Extract the [X, Y] coordinate from the center of the cell holding the provided text.  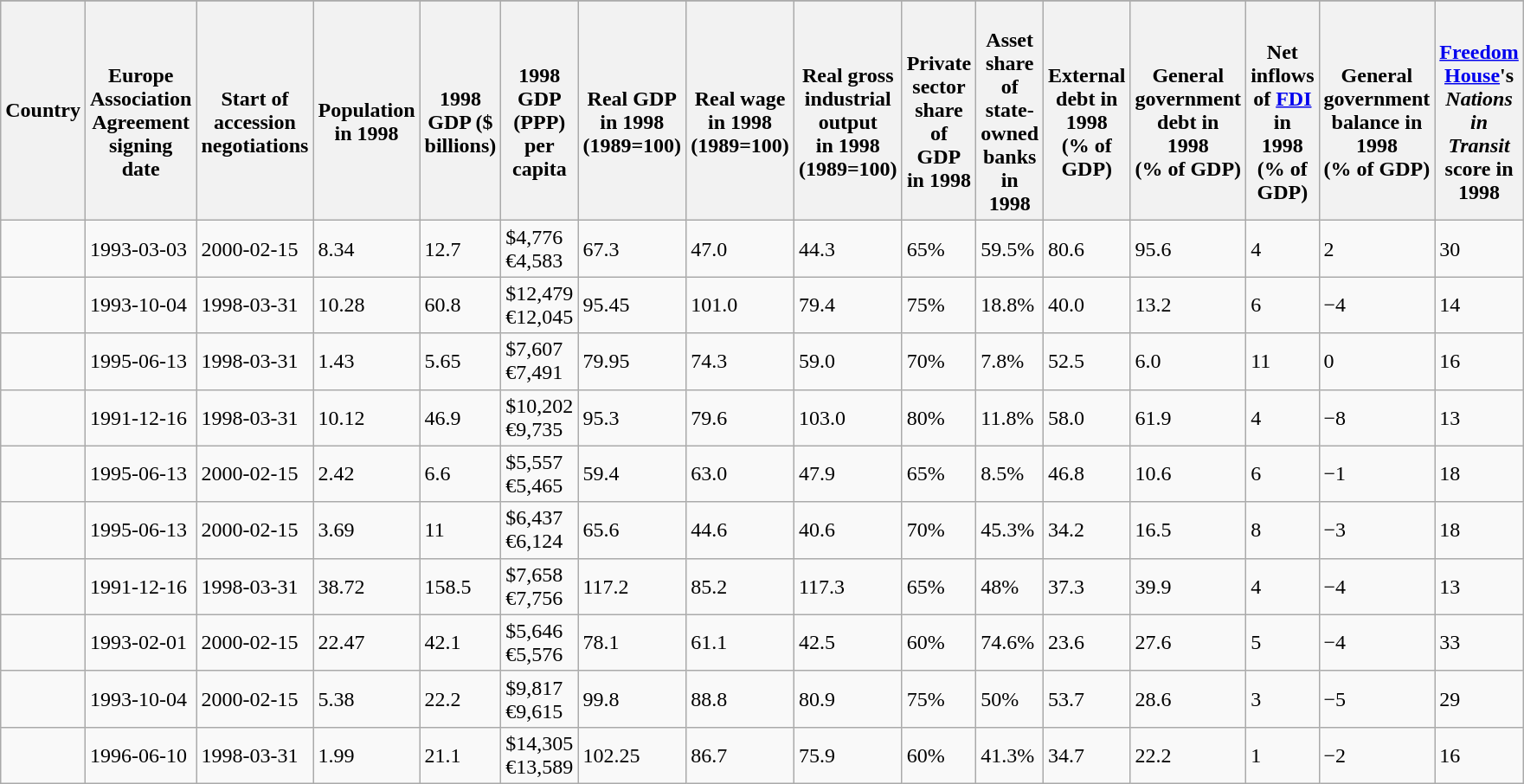
1993-02-01 [140, 642]
$7,607€7,491 [540, 362]
117.2 [632, 587]
75.9 [848, 755]
102.25 [632, 755]
13.2 [1188, 305]
8 [1283, 530]
8.5% [1010, 474]
14 [1480, 305]
$12,479€12,045 [540, 305]
Freedom House's Nations in Transit score in 1998 [1480, 111]
5.38 [367, 699]
7.8% [1010, 362]
1998 GDP ($ billions) [460, 111]
78.1 [632, 642]
11.8% [1010, 417]
52.5 [1087, 362]
Asset share of state-owned banks in 1998 [1010, 111]
0 [1377, 362]
42.1 [460, 642]
41.3% [1010, 755]
General government balance in 1998(% of GDP) [1377, 111]
8.34 [367, 249]
47.9 [848, 474]
1.99 [367, 755]
12.7 [460, 249]
Country [43, 111]
65.6 [632, 530]
5 [1283, 642]
95.3 [632, 417]
Real gross industrial outputin 1998 (1989=100) [848, 111]
59.4 [632, 474]
1.43 [367, 362]
Population in 1998 [367, 111]
61.1 [741, 642]
80% [939, 417]
3 [1283, 699]
5.65 [460, 362]
Net inflows of FDI in 1998 (% of GDP) [1283, 111]
18.8% [1010, 305]
48% [1010, 587]
74.6% [1010, 642]
59.5% [1010, 249]
$6,437€6,124 [540, 530]
28.6 [1188, 699]
99.8 [632, 699]
61.9 [1188, 417]
−5 [1377, 699]
27.6 [1188, 642]
10.28 [367, 305]
44.3 [848, 249]
External debt in 1998(% of GDP) [1087, 111]
$9,817€9,615 [540, 699]
59.0 [848, 362]
79.4 [848, 305]
−1 [1377, 474]
3.69 [367, 530]
21.1 [460, 755]
101.0 [741, 305]
58.0 [1087, 417]
85.2 [741, 587]
34.2 [1087, 530]
60.8 [460, 305]
22.47 [367, 642]
80.9 [848, 699]
Europe Association Agreementsigning date [140, 111]
6.6 [460, 474]
63.0 [741, 474]
1 [1283, 755]
$5,557€5,465 [540, 474]
158.5 [460, 587]
46.8 [1087, 474]
74.3 [741, 362]
Private sector share of GDP in 1998 [939, 111]
67.3 [632, 249]
39.9 [1188, 587]
1998 GDP (PPP) per capita [540, 111]
44.6 [741, 530]
47.0 [741, 249]
88.8 [741, 699]
103.0 [848, 417]
95.45 [632, 305]
50% [1010, 699]
80.6 [1087, 249]
30 [1480, 249]
95.6 [1188, 249]
34.7 [1087, 755]
1993-03-03 [140, 249]
46.9 [460, 417]
23.6 [1087, 642]
$10,202€9,735 [540, 417]
16.5 [1188, 530]
$7,658€7,756 [540, 587]
29 [1480, 699]
42.5 [848, 642]
33 [1480, 642]
−2 [1377, 755]
6.0 [1188, 362]
$4,776€4,583 [540, 249]
40.6 [848, 530]
38.72 [367, 587]
2 [1377, 249]
10.6 [1188, 474]
117.3 [848, 587]
79.6 [741, 417]
10.12 [367, 417]
53.7 [1087, 699]
Real GDP in 1998(1989=100) [632, 111]
$5,646€5,576 [540, 642]
Real wage in 1998(1989=100) [741, 111]
Start of accession negotiations [254, 111]
−3 [1377, 530]
79.95 [632, 362]
1996-06-10 [140, 755]
40.0 [1087, 305]
$14,305€13,589 [540, 755]
General government debt in 1998(% of GDP) [1188, 111]
37.3 [1087, 587]
45.3% [1010, 530]
86.7 [741, 755]
2.42 [367, 474]
−8 [1377, 417]
